Return the (x, y) coordinate for the center point of the cell that contains the specified text.  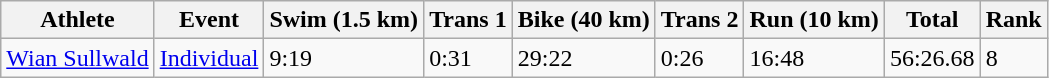
Bike (40 km) (584, 20)
Athlete (78, 20)
Trans 2 (700, 20)
16:48 (814, 58)
56:26.68 (932, 58)
Total (932, 20)
Event (209, 20)
8 (1014, 58)
Swim (1.5 km) (344, 20)
Individual (209, 58)
0:26 (700, 58)
0:31 (468, 58)
Run (10 km) (814, 20)
Wian Sullwald (78, 58)
29:22 (584, 58)
9:19 (344, 58)
Trans 1 (468, 20)
Rank (1014, 20)
